Scan for the cell matching the given text and deliver its (x, y) coordinate at center. 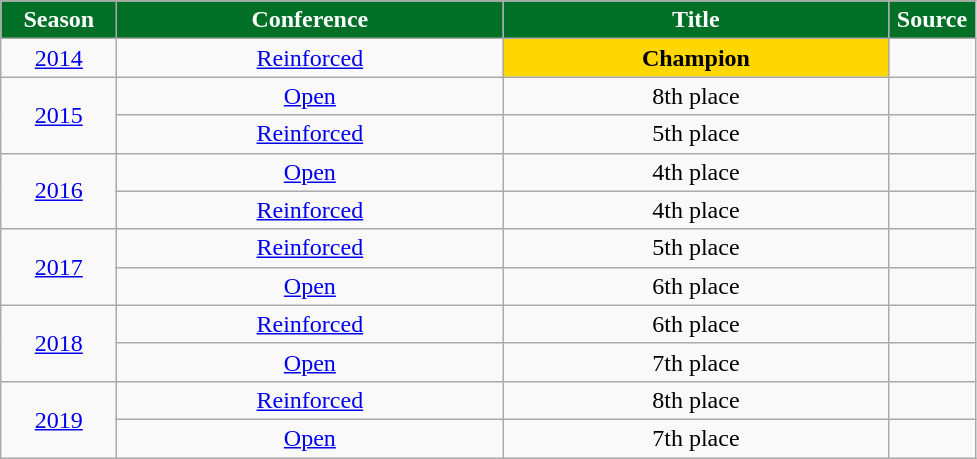
2019 (59, 419)
2015 (59, 115)
2016 (59, 191)
Champion (696, 58)
Source (932, 20)
2014 (59, 58)
Conference (310, 20)
Season (59, 20)
2018 (59, 343)
Title (696, 20)
2017 (59, 267)
